Determine the (x, y) coordinate at the center of the cell enclosing the given text.  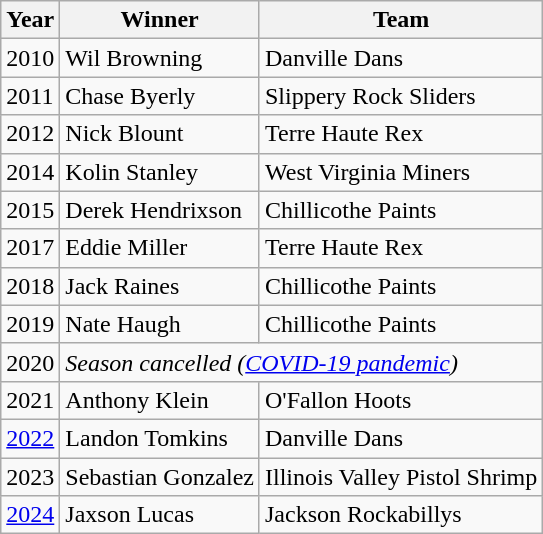
West Virginia Miners (400, 172)
2017 (30, 248)
Winner (160, 20)
2015 (30, 210)
Nick Blount (160, 134)
2021 (30, 400)
Nate Haugh (160, 324)
2020 (30, 362)
2018 (30, 286)
Kolin Stanley (160, 172)
Season cancelled (COVID-19 pandemic) (302, 362)
Illinois Valley Pistol Shrimp (400, 477)
2019 (30, 324)
2012 (30, 134)
2010 (30, 58)
Team (400, 20)
Chase Byerly (160, 96)
2011 (30, 96)
2023 (30, 477)
Sebastian Gonzalez (160, 477)
Jackson Rockabillys (400, 515)
Jaxson Lucas (160, 515)
Anthony Klein (160, 400)
Year (30, 20)
2022 (30, 438)
2024 (30, 515)
Slippery Rock Sliders (400, 96)
Wil Browning (160, 58)
Derek Hendrixson (160, 210)
Eddie Miller (160, 248)
2014 (30, 172)
Jack Raines (160, 286)
Landon Tomkins (160, 438)
O'Fallon Hoots (400, 400)
